Locate the cell with the specified text and output its (x, y) center coordinate. 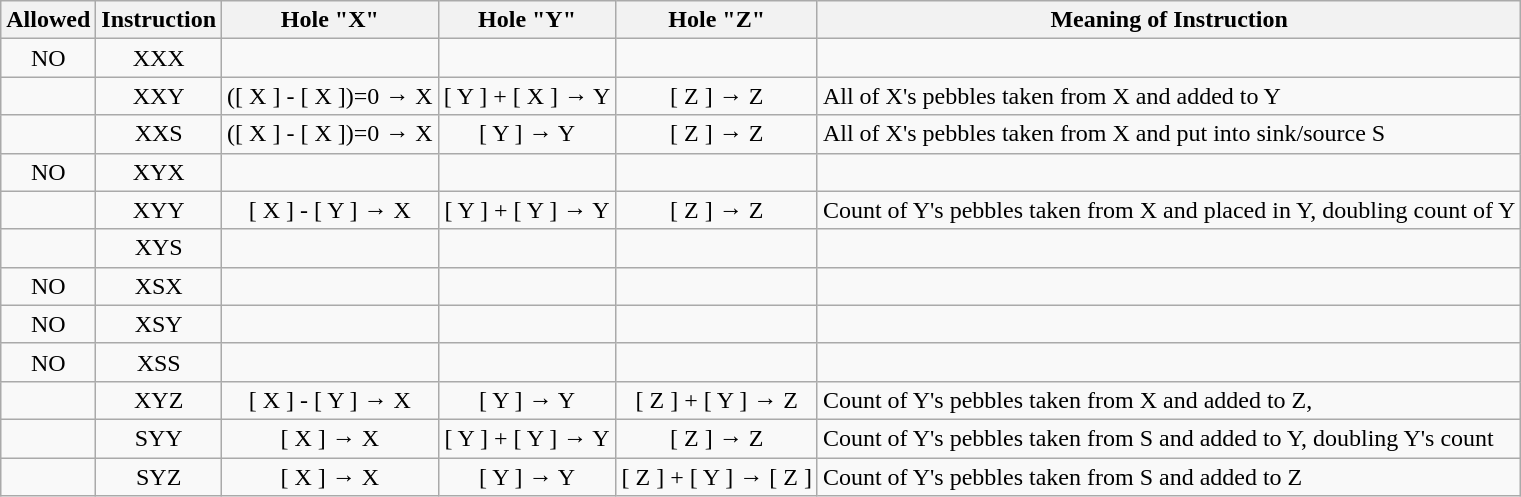
SYY (159, 438)
XYZ (159, 400)
Allowed (48, 20)
XYS (159, 248)
Count of Y's pebbles taken from S and added to Y, doubling Y's count (1169, 438)
Count of Y's pebbles taken from X and placed in Y, doubling count of Y (1169, 210)
Hole "Y" (527, 20)
Count of Y's pebbles taken from S and added to Z (1169, 477)
[ Y ] + [ X ] → Y (527, 96)
All of X's pebbles taken from X and put into sink/source S (1169, 134)
XXS (159, 134)
XSX (159, 286)
Hole "X" (330, 20)
XXX (159, 58)
XXY (159, 96)
XYX (159, 172)
XSY (159, 324)
[ Z ] + [ Y ] → [ Z ] (716, 477)
Instruction (159, 20)
[ Z ] + [ Y ] → Z (716, 400)
SYZ (159, 477)
All of X's pebbles taken from X and added to Y (1169, 96)
Meaning of Instruction (1169, 20)
XYY (159, 210)
XSS (159, 362)
Hole "Z" (716, 20)
Count of Y's pebbles taken from X and added to Z, (1169, 400)
